Pinpoint the cell where the given text exists, returning its (x, y) midpoint coordinate. 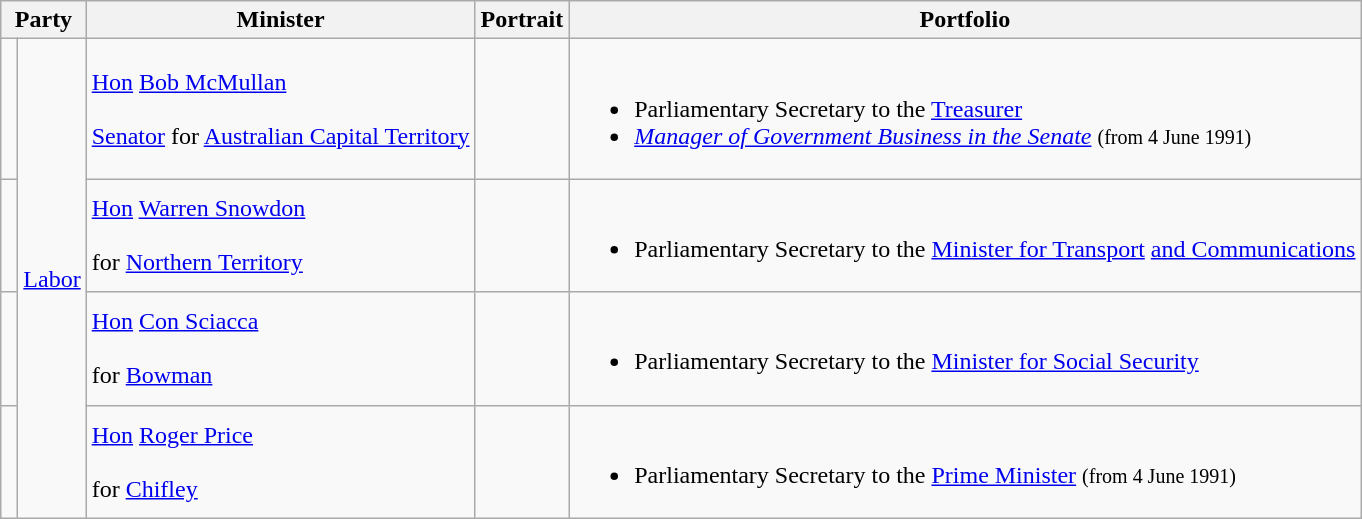
Hon Con Sciacca for Bowman (280, 348)
Labor (52, 278)
Parliamentary Secretary to the Minister for Social Security (965, 348)
Parliamentary Secretary to the Minister for Transport and Communications (965, 236)
Parliamentary Secretary to the TreasurerManager of Government Business in the Senate (from 4 June 1991) (965, 109)
Party (44, 20)
Hon Warren Snowdon for Northern Territory (280, 236)
Parliamentary Secretary to the Prime Minister (from 4 June 1991) (965, 462)
Portrait (522, 20)
Hon Roger Price for Chifley (280, 462)
Portfolio (965, 20)
Hon Bob McMullan Senator for Australian Capital Territory (280, 109)
Minister (280, 20)
